Determine the [X, Y] coordinate at the center of the cell enclosing the given text.  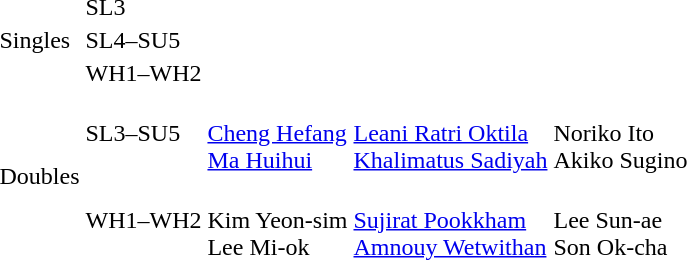
WH1–WH2 [144, 73]
SL3–SU5 [144, 133]
Cheng HefangMa Huihui [278, 133]
SL4–SU5 [144, 40]
Leani Ratri OktilaKhalimatus Sadiyah [450, 133]
